From the cell containing the given text, extract its center point as (x, y) coordinate. 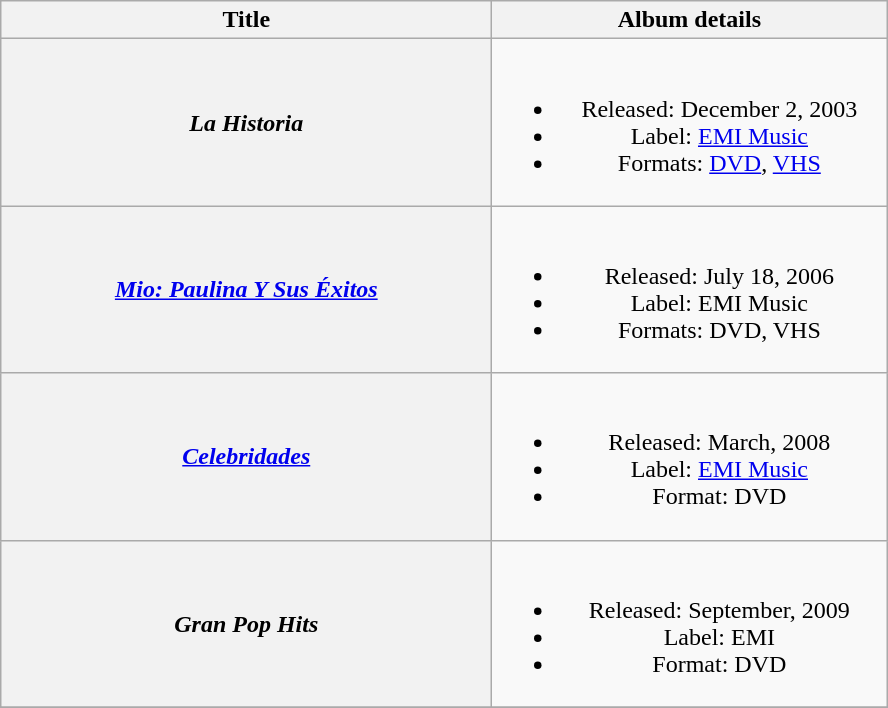
La Historia (246, 122)
Released: July 18, 2006Label: EMI MusicFormats: DVD, VHS (690, 290)
Released: March, 2008Label: EMI MusicFormat: DVD (690, 456)
Gran Pop Hits (246, 624)
Released: December 2, 2003Label: EMI MusicFormats: DVD, VHS (690, 122)
Mio: Paulina Y Sus Éxitos (246, 290)
Released: September, 2009Label: EMIFormat: DVD (690, 624)
Album details (690, 20)
Celebridades (246, 456)
Title (246, 20)
